From the cell containing the given text, extract its center point as [x, y] coordinate. 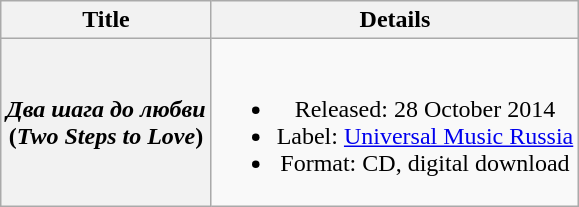
Два шага до любви (Two Steps to Love) [106, 122]
Title [106, 20]
Released: 28 October 2014Label: Universal Music RussiaFormat: CD, digital download [395, 122]
Details [395, 20]
